Extract the [X, Y] coordinate from the center of the cell holding the provided text.  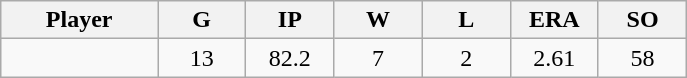
SO [642, 20]
2 [466, 58]
13 [202, 58]
G [202, 20]
7 [378, 58]
2.61 [554, 58]
W [378, 20]
ERA [554, 20]
L [466, 20]
82.2 [290, 58]
58 [642, 58]
IP [290, 20]
Player [80, 20]
